For the text-containing cell, return its midpoint in [X, Y] coordinate format. 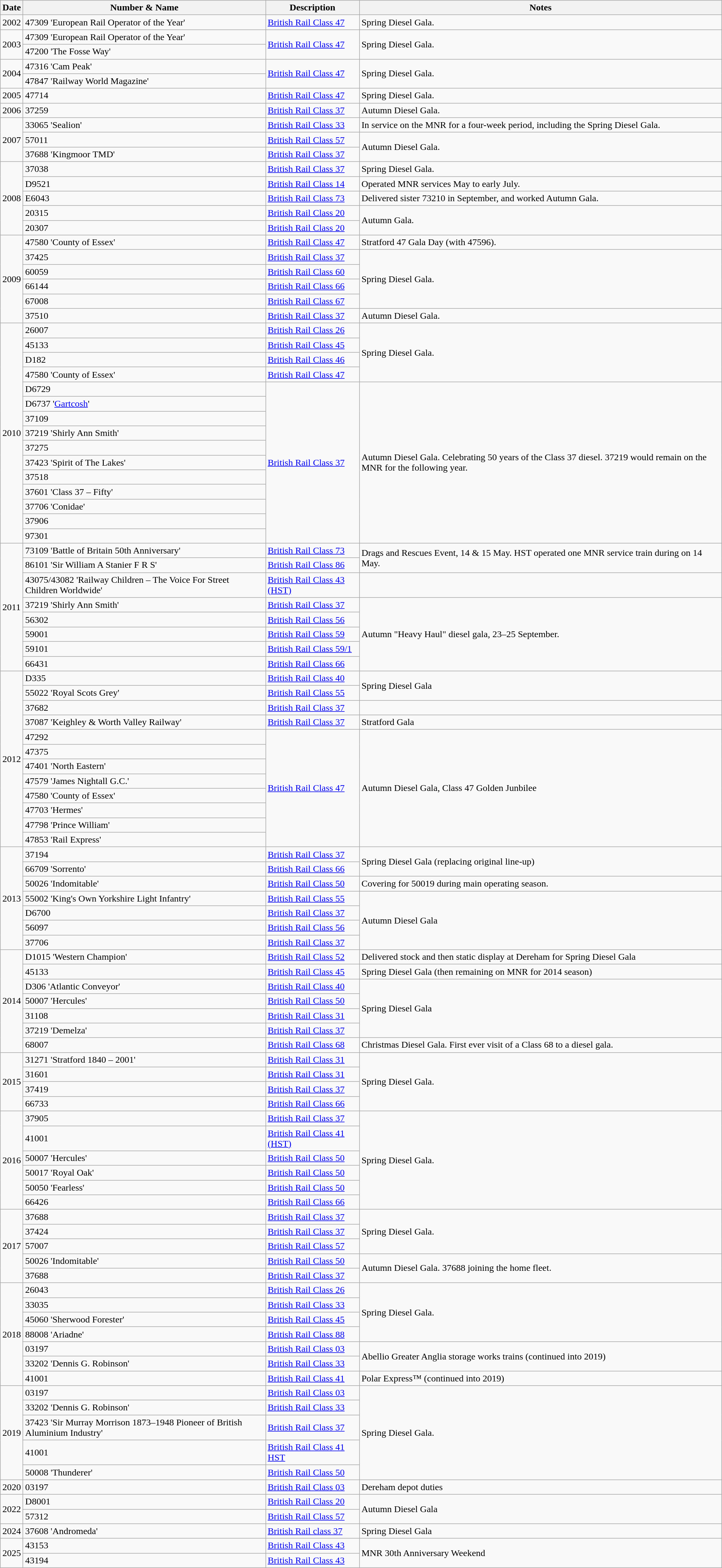
37219 'Demelza' [144, 1030]
D306 'Atlantic Conveyor' [144, 986]
2016 [12, 1160]
66431 [144, 663]
D8001 [144, 1502]
British Rail Class 59 [312, 634]
2025 [12, 1553]
50050 'Fearless' [144, 1188]
Notes [541, 8]
59001 [144, 634]
British Rail Class 59/1 [312, 649]
47579 'James Nightall G.C.' [144, 781]
D182 [144, 360]
43153 [144, 1546]
2019 [12, 1433]
97301 [144, 536]
Autumn Gala. [541, 220]
British Rail Class 86 [312, 565]
50017 'Royal Oak' [144, 1173]
2009 [12, 279]
37706 'Conidae' [144, 506]
Operated MNR services May to early July. [541, 184]
57007 [144, 1246]
66709 'Sorrento' [144, 869]
37087 'Keighley & Worth Valley Railway' [144, 722]
56097 [144, 928]
2010 [12, 433]
47292 [144, 737]
2014 [12, 1001]
2005 [12, 96]
26043 [144, 1290]
British Rail Class 60 [312, 272]
47375 [144, 752]
55022 'Royal Scots Grey' [144, 693]
86101 'Sir William A Stanier F R S' [144, 565]
Covering for 50019 during main operating season. [541, 883]
47847 'Railway World Magazine' [144, 81]
37194 [144, 854]
37109 [144, 418]
Description [312, 8]
Delivered stock and then static display at Dereham for Spring Diesel Gala [541, 957]
45060 'Sherwood Forester' [144, 1319]
British Rail Class 43 (HST) [312, 585]
2003 [12, 44]
2004 [12, 74]
37601 'Class 37 – Fifty' [144, 492]
Spring Diesel Gala (then remaining on MNR for 2014 season) [541, 972]
Polar Express™ (continued into 2019) [541, 1378]
88008 'Ariadne' [144, 1334]
37275 [144, 448]
66144 [144, 286]
37905 [144, 1118]
59101 [144, 649]
D6729 [144, 389]
2011 [12, 607]
In service on the MNR for a four-week period, including the Spring Diesel Gala. [541, 125]
British Rail Class 14 [312, 184]
British Rail Class 41 HST [312, 1452]
31601 [144, 1074]
57011 [144, 140]
33065 'Sealion' [144, 125]
British Rail Class 68 [312, 1045]
2012 [12, 759]
55002 'King's Own Yorkshire Light Infantry' [144, 898]
37510 [144, 316]
Autumn Diesel Gala. Celebrating 50 years of the Class 37 diesel. 37219 would remain on the MNR for the following year. [541, 463]
60059 [144, 272]
47200 'The Fosse Way' [144, 52]
43194 [144, 1560]
31271 'Stratford 1840 – 2001' [144, 1060]
47316 'Cam Peak' [144, 66]
26007 [144, 330]
68007 [144, 1045]
47714 [144, 96]
33035 [144, 1305]
British Rail Class 41 (HST) [312, 1138]
Christmas Diesel Gala. First ever visit of a Class 68 to a diesel gala. [541, 1045]
MNR 30th Anniversary Weekend [541, 1553]
British Rail Class 67 [312, 301]
2006 [12, 110]
37518 [144, 477]
Dereham depot duties [541, 1487]
British Rail Class 52 [312, 957]
20315 [144, 213]
37706 [144, 942]
57312 [144, 1516]
37419 [144, 1089]
2013 [12, 898]
Date [12, 8]
Stratford 47 Gala Day (with 47596). [541, 242]
47401 'North Eastern' [144, 766]
2008 [12, 198]
British Rail class 37 [312, 1531]
66733 [144, 1104]
Autumn Diesel Gala, Class 47 Golden Junbilee [541, 788]
D335 [144, 678]
Stratford Gala [541, 722]
D1015 'Western Champion' [144, 957]
43075/43082 'Railway Children – The Voice For Street Children Worldwide' [144, 585]
47798 'Prince William' [144, 825]
D9521 [144, 184]
20307 [144, 228]
2017 [12, 1246]
37906 [144, 521]
37682 [144, 708]
British Rail Class 88 [312, 1334]
Autumn "Heavy Haul" diesel gala, 23–25 September. [541, 634]
British Rail Class 46 [312, 360]
50008 'Thunderer' [144, 1472]
37425 [144, 257]
37038 [144, 169]
37424 [144, 1232]
66426 [144, 1202]
D6700 [144, 913]
2024 [12, 1531]
British Rail Class 41 [312, 1378]
2022 [12, 1509]
37688 'Kingmoor TMD' [144, 154]
37423 'Sir Murray Morrison 1873–1948 Pioneer of British Aluminium Industry' [144, 1428]
37259 [144, 110]
Delivered sister 73210 in September, and worked Autumn Gala. [541, 199]
2015 [12, 1082]
2007 [12, 140]
31108 [144, 1016]
37608 'Andromeda' [144, 1531]
Spring Diesel Gala (replacing original line-up) [541, 861]
47853 'Rail Express' [144, 840]
56302 [144, 619]
2002 [12, 22]
Drags and Rescues Event, 14 & 15 May. HST operated one MNR service train during on 14 May. [541, 558]
Abellio Greater Anglia storage works trains (continued into 2019) [541, 1356]
Autumn Diesel Gala. 37688 joining the home fleet. [541, 1268]
D6737 'Gartcosh' [144, 404]
37423 'Spirit of The Lakes' [144, 463]
47703 'Hermes' [144, 810]
Number & Name [144, 8]
2020 [12, 1487]
2018 [12, 1334]
67008 [144, 301]
73109 'Battle of Britain 50th Anniversary' [144, 550]
E6043 [144, 199]
